Provide the (X, Y) coordinate of the cell's center where the given text is located.  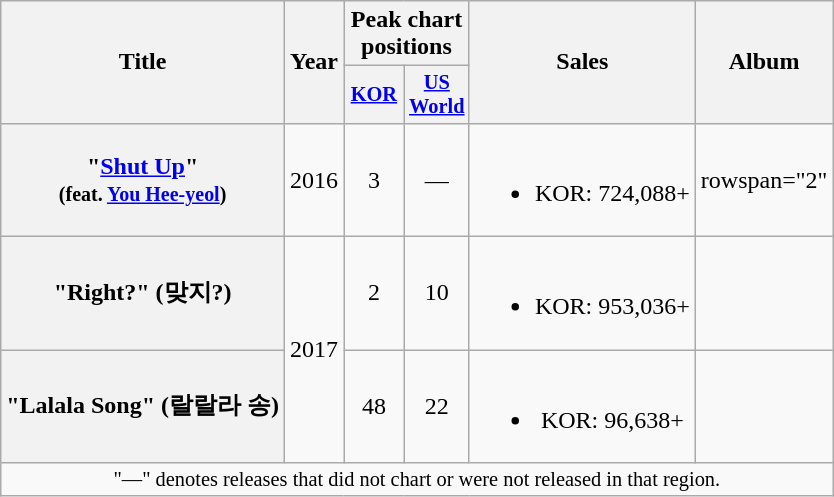
Year (314, 62)
10 (436, 294)
KOR: 96,638+ (582, 406)
2016 (314, 180)
"Right?" (맞지?) (143, 294)
Peak chart positions (407, 34)
Album (764, 62)
22 (436, 406)
— (436, 180)
3 (374, 180)
US World (436, 95)
rowspan="2" (764, 180)
"Shut Up"(feat. You Hee-yeol) (143, 180)
KOR: 724,088+ (582, 180)
KOR: 953,036+ (582, 294)
Title (143, 62)
"—" denotes releases that did not chart or were not released in that region. (417, 480)
2 (374, 294)
Sales (582, 62)
48 (374, 406)
"Lalala Song" (랄랄라 송) (143, 406)
2017 (314, 350)
KOR (374, 95)
